Output the [x, y] coordinate of the center of the cell containing the given text.  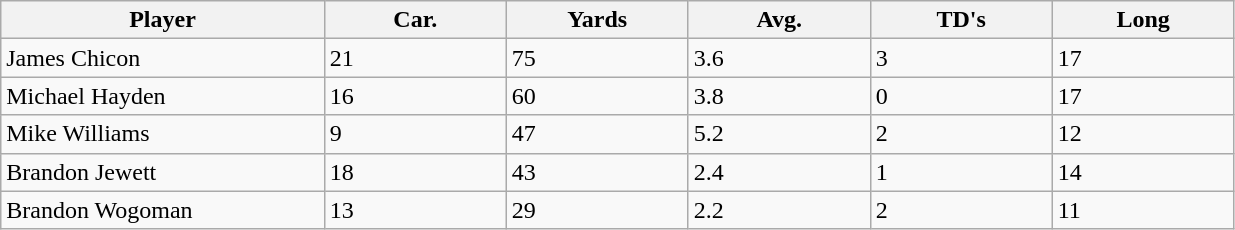
29 [597, 210]
3.6 [779, 58]
2.4 [779, 172]
TD's [961, 20]
James Chicon [163, 58]
11 [1143, 210]
13 [415, 210]
21 [415, 58]
75 [597, 58]
43 [597, 172]
Long [1143, 20]
14 [1143, 172]
16 [415, 96]
Yards [597, 20]
5.2 [779, 134]
60 [597, 96]
0 [961, 96]
Mike Williams [163, 134]
3.8 [779, 96]
Brandon Wogoman [163, 210]
Player [163, 20]
Brandon Jewett [163, 172]
18 [415, 172]
3 [961, 58]
Michael Hayden [163, 96]
9 [415, 134]
2.2 [779, 210]
1 [961, 172]
Avg. [779, 20]
Car. [415, 20]
47 [597, 134]
12 [1143, 134]
